Return [X, Y] of the center of cell containing provided text 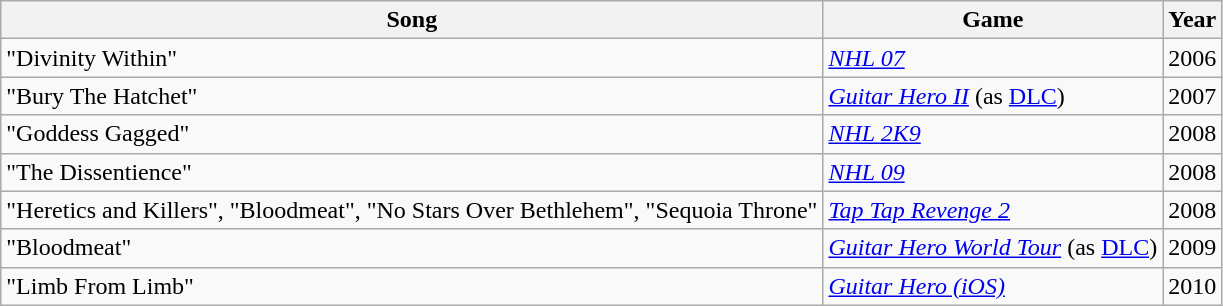
Guitar Hero (iOS) [993, 286]
Game [993, 20]
2006 [1192, 58]
"The Dissentience" [412, 172]
"Heretics and Killers", "Bloodmeat", "No Stars Over Bethlehem", "Sequoia Throne" [412, 210]
Song [412, 20]
2010 [1192, 286]
NHL 2K9 [993, 134]
Tap Tap Revenge 2 [993, 210]
NHL 07 [993, 58]
"Divinity Within" [412, 58]
"Goddess Gagged" [412, 134]
2009 [1192, 248]
Year [1192, 20]
Guitar Hero World Tour (as DLC) [993, 248]
"Bury The Hatchet" [412, 96]
"Bloodmeat" [412, 248]
NHL 09 [993, 172]
"Limb From Limb" [412, 286]
2007 [1192, 96]
Guitar Hero II (as DLC) [993, 96]
